Pinpoint the cell where the given text exists, returning its [X, Y] midpoint coordinate. 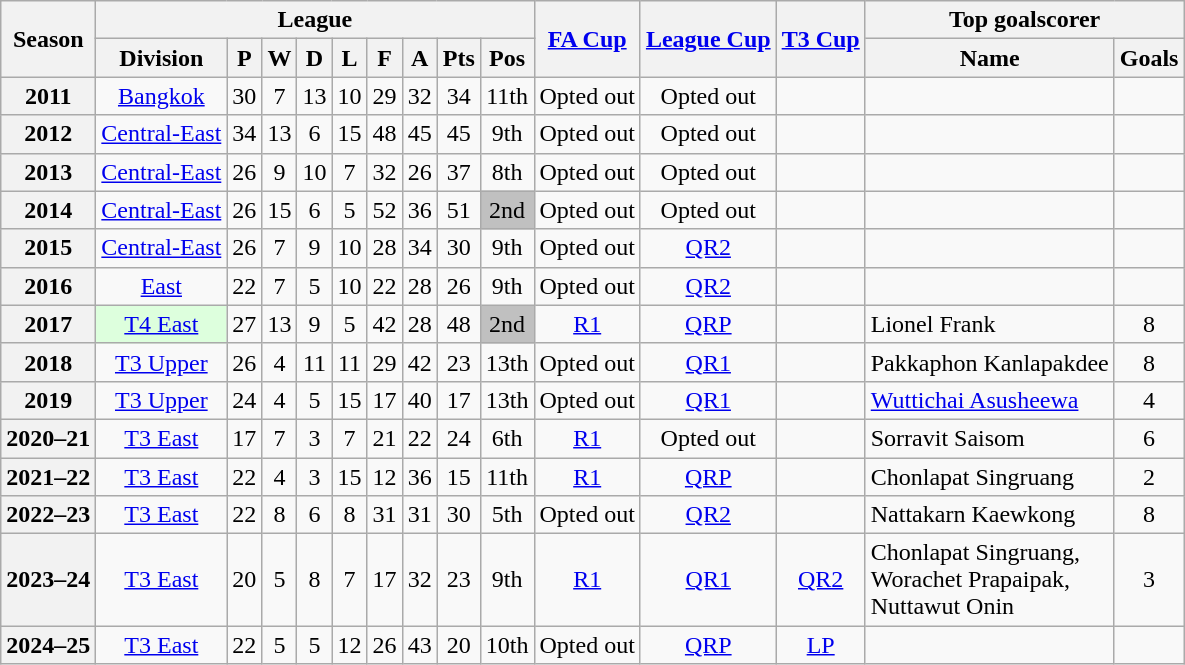
2 [1149, 477]
Sorravit Saisom [990, 438]
Lionel Frank [990, 324]
P [244, 58]
Bangkok [162, 96]
Goals [1149, 58]
40 [420, 400]
D [314, 58]
2022–23 [48, 515]
6th [507, 438]
2012 [48, 134]
51 [458, 210]
8th [507, 172]
27 [244, 324]
52 [384, 210]
Pts [458, 58]
LP [820, 645]
21 [384, 438]
Pakkaphon Kanlapakdee [990, 362]
T4 East [162, 324]
2018 [48, 362]
2017 [48, 324]
2024–25 [48, 645]
5th [507, 515]
2013 [48, 172]
Season [48, 39]
East [162, 286]
2020–21 [48, 438]
2014 [48, 210]
Nattakarn Kaewkong [990, 515]
2011 [48, 96]
2023–24 [48, 580]
Name [990, 58]
Chonlapat Singruang [990, 477]
2016 [48, 286]
F [384, 58]
Division [162, 58]
37 [458, 172]
Pos [507, 58]
10th [507, 645]
2015 [48, 248]
43 [420, 645]
Chonlapat Singruang, Worachet Prapaipak, Nuttawut Onin [990, 580]
Wuttichai Asusheewa [990, 400]
A [420, 58]
L [350, 58]
League [315, 20]
2021–22 [48, 477]
Top goalscorer [1024, 20]
W [280, 58]
League Cup [708, 39]
FA Cup [587, 39]
2019 [48, 400]
T3 Cup [820, 39]
